Detect which cell encompasses the target text, then output its [X, Y] center coordinate. 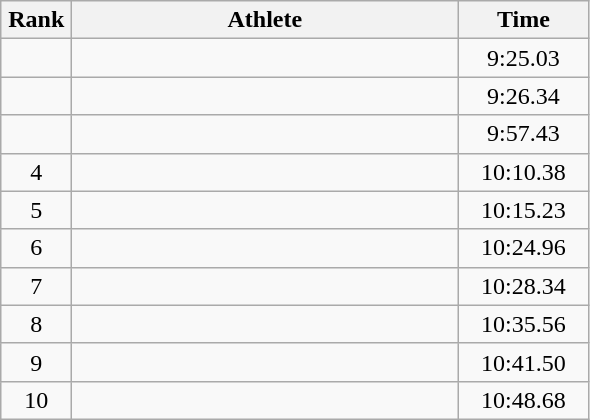
10:10.38 [524, 172]
6 [36, 248]
10:24.96 [524, 248]
10:35.56 [524, 324]
9:26.34 [524, 96]
Athlete [265, 20]
10 [36, 400]
10:41.50 [524, 362]
10:48.68 [524, 400]
Rank [36, 20]
9:25.03 [524, 58]
7 [36, 286]
8 [36, 324]
9:57.43 [524, 134]
10:28.34 [524, 286]
5 [36, 210]
9 [36, 362]
4 [36, 172]
10:15.23 [524, 210]
Time [524, 20]
